Identify which cell holds the provided text, then report its (x, y) central coordinate. 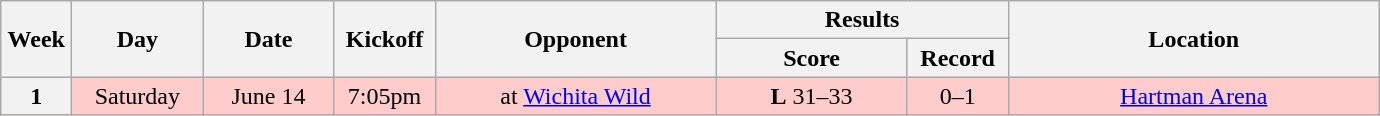
Week (36, 39)
Hartman Arena (1194, 96)
Score (812, 58)
Kickoff (384, 39)
1 (36, 96)
Day (138, 39)
Saturday (138, 96)
0–1 (958, 96)
Location (1194, 39)
Opponent (576, 39)
Date (268, 39)
at Wichita Wild (576, 96)
Record (958, 58)
L 31–33 (812, 96)
Results (862, 20)
June 14 (268, 96)
7:05pm (384, 96)
